Pinpoint the cell where the given text exists, returning its [X, Y] midpoint coordinate. 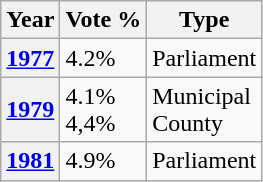
1981 [30, 161]
1979 [30, 110]
4.1%4,4% [104, 110]
Year [30, 20]
Vote % [104, 20]
Type [204, 20]
MunicipalCounty [204, 110]
4.2% [104, 58]
1977 [30, 58]
4.9% [104, 161]
